Scan for the cell matching the given text and deliver its (x, y) coordinate at center. 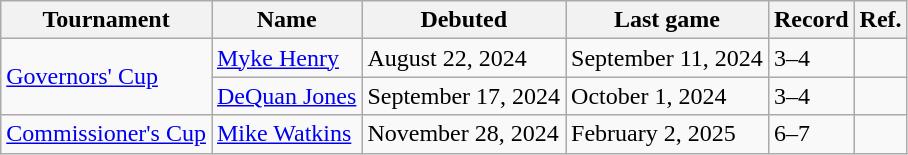
Last game (668, 20)
Name (287, 20)
August 22, 2024 (464, 58)
6–7 (811, 134)
Governors' Cup (106, 77)
November 28, 2024 (464, 134)
Tournament (106, 20)
Ref. (880, 20)
October 1, 2024 (668, 96)
Commissioner's Cup (106, 134)
September 17, 2024 (464, 96)
Myke Henry (287, 58)
Debuted (464, 20)
Record (811, 20)
September 11, 2024 (668, 58)
DeQuan Jones (287, 96)
February 2, 2025 (668, 134)
Mike Watkins (287, 134)
